Identify which cell holds the provided text, then report its [X, Y] central coordinate. 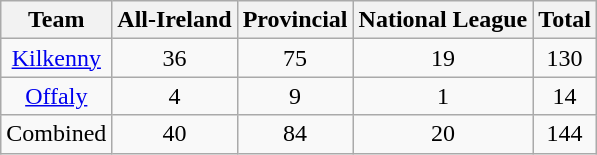
75 [295, 58]
36 [174, 58]
19 [443, 58]
1 [443, 96]
All-Ireland [174, 20]
Team [56, 20]
Provincial [295, 20]
Total [565, 20]
4 [174, 96]
14 [565, 96]
Kilkenny [56, 58]
National League [443, 20]
130 [565, 58]
Offaly [56, 96]
Combined [56, 134]
40 [174, 134]
84 [295, 134]
144 [565, 134]
20 [443, 134]
9 [295, 96]
